Output the [X, Y] coordinate of the center of the cell containing the given text.  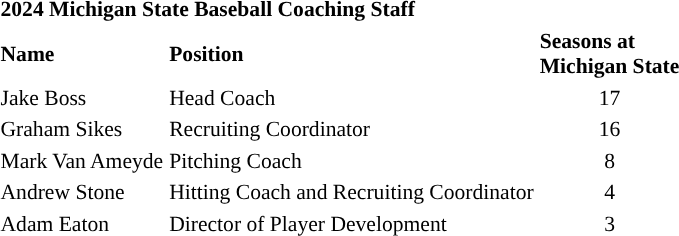
Head Coach [352, 98]
Hitting Coach and Recruiting Coordinator [352, 192]
Recruiting Coordinator [352, 129]
Position [352, 53]
Pitching Coach [352, 160]
